Determine the [X, Y] coordinate at the center of the cell enclosing the given text.  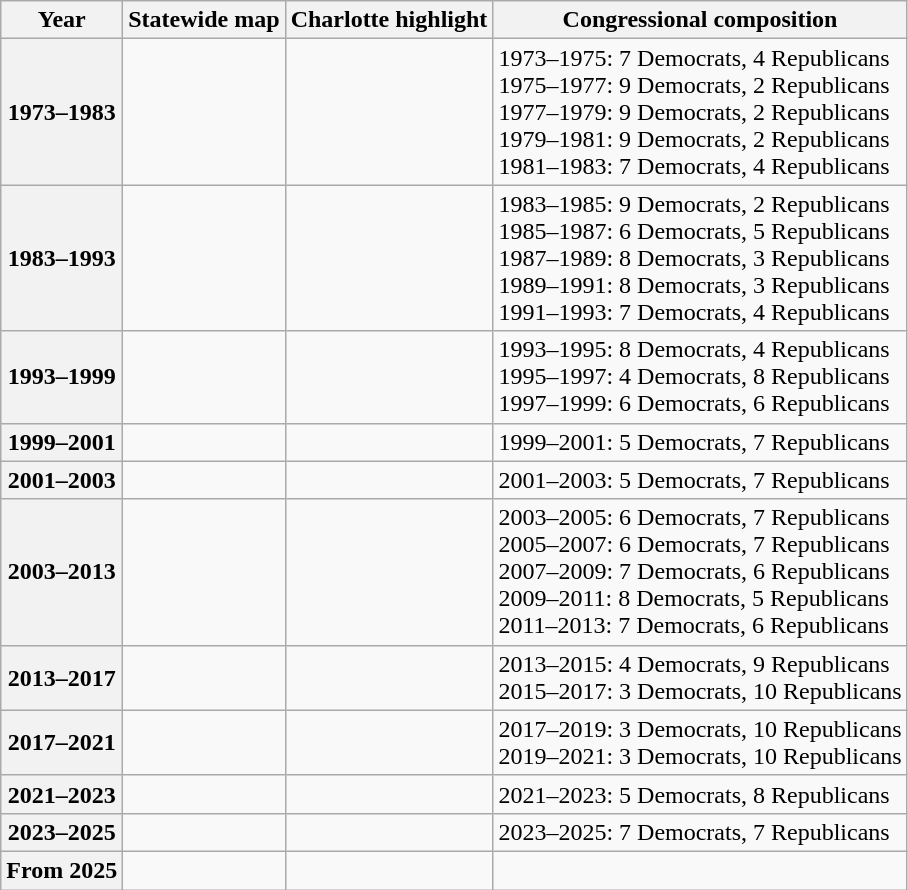
2017–2021 [62, 742]
Year [62, 20]
From 2025 [62, 870]
Congressional composition [700, 20]
2021–2023: 5 Democrats, 8 Republicans [700, 794]
Statewide map [204, 20]
1993–1999 [62, 377]
2013–2017 [62, 678]
1999–2001: 5 Democrats, 7 Republicans [700, 442]
1983–1993 [62, 258]
2023–2025: 7 Democrats, 7 Republicans [700, 832]
2001–2003 [62, 480]
2003–2013 [62, 572]
2017–2019: 3 Democrats, 10 Republicans2019–2021: 3 Democrats, 10 Republicans [700, 742]
1973–1983 [62, 112]
2013–2015: 4 Democrats, 9 Republicans2015–2017: 3 Democrats, 10 Republicans [700, 678]
2023–2025 [62, 832]
2021–2023 [62, 794]
1993–1995: 8 Democrats, 4 Republicans1995–1997: 4 Democrats, 8 Republicans1997–1999: 6 Democrats, 6 Republicans [700, 377]
1999–2001 [62, 442]
Charlotte highlight [389, 20]
2001–2003: 5 Democrats, 7 Republicans [700, 480]
